Provide the (X, Y) coordinate of the cell's center where the given text is located.  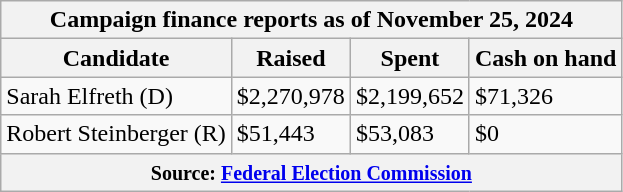
$2,199,652 (410, 96)
Spent (410, 58)
Raised (290, 58)
$0 (545, 134)
Candidate (116, 58)
Cash on hand (545, 58)
Sarah Elfreth (D) (116, 96)
Robert Steinberger (R) (116, 134)
Source: Federal Election Commission (312, 172)
$53,083 (410, 134)
$71,326 (545, 96)
$51,443 (290, 134)
Campaign finance reports as of November 25, 2024 (312, 20)
$2,270,978 (290, 96)
